Pinpoint the cell where the given text exists, returning its [X, Y] midpoint coordinate. 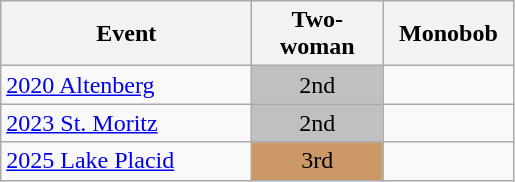
Two-woman [318, 34]
2025 Lake Placid [126, 161]
2023 St. Moritz [126, 123]
Monobob [448, 34]
3rd [318, 161]
Event [126, 34]
2020 Altenberg [126, 85]
